For the text-containing cell, return its midpoint in [x, y] coordinate format. 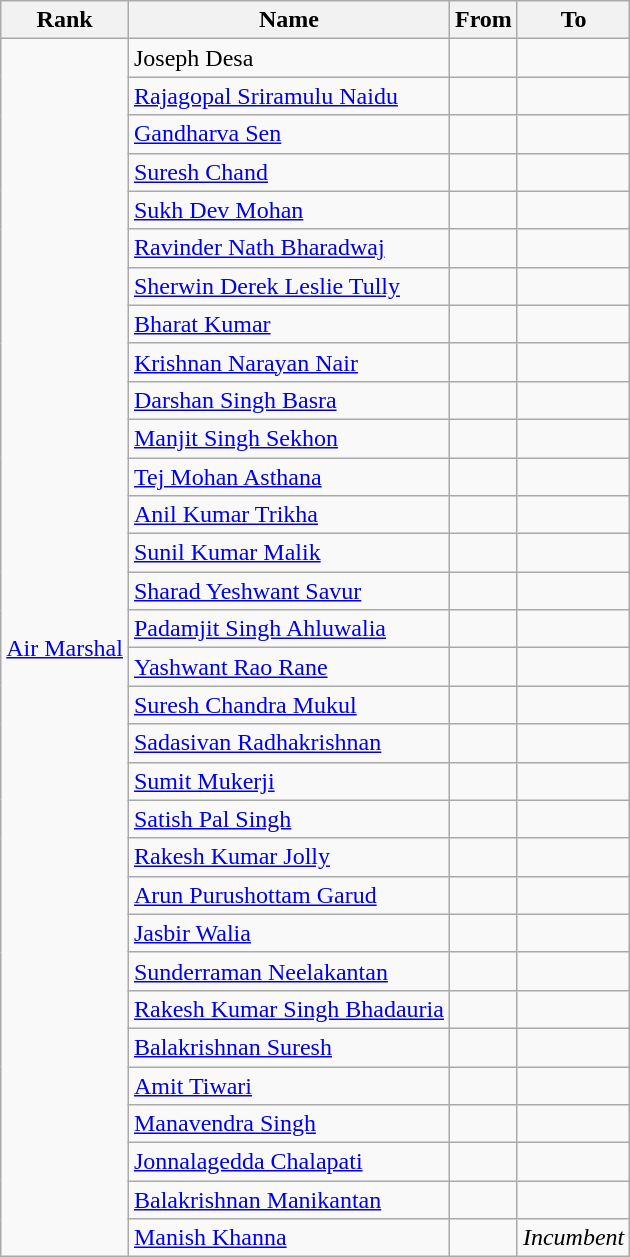
Rajagopal Sriramulu Naidu [288, 96]
Name [288, 20]
Rakesh Kumar Singh Bhadauria [288, 1009]
Sherwin Derek Leslie Tully [288, 286]
Rakesh Kumar Jolly [288, 857]
Sharad Yeshwant Savur [288, 591]
Joseph Desa [288, 58]
Sukh Dev Mohan [288, 210]
Rank [65, 20]
Padamjit Singh Ahluwalia [288, 629]
Balakrishnan Suresh [288, 1047]
Tej Mohan Asthana [288, 477]
Suresh Chandra Mukul [288, 705]
Sunil Kumar Malik [288, 553]
Jonnalagedda Chalapati [288, 1162]
Arun Purushottam Garud [288, 895]
Incumbent [573, 1238]
Satish Pal Singh [288, 819]
Manjit Singh Sekhon [288, 438]
Darshan Singh Basra [288, 400]
Sadasivan Radhakrishnan [288, 743]
Balakrishnan Manikantan [288, 1200]
Ravinder Nath Bharadwaj [288, 248]
Sunderraman Neelakantan [288, 971]
Sumit Mukerji [288, 781]
Manish Khanna [288, 1238]
To [573, 20]
Air Marshal [65, 648]
Yashwant Rao Rane [288, 667]
Suresh Chand [288, 172]
Krishnan Narayan Nair [288, 362]
From [483, 20]
Anil Kumar Trikha [288, 515]
Bharat Kumar [288, 324]
Amit Tiwari [288, 1085]
Manavendra Singh [288, 1124]
Gandharva Sen [288, 134]
Jasbir Walia [288, 933]
